Determine the [x, y] coordinate at the center of the cell enclosing the given text.  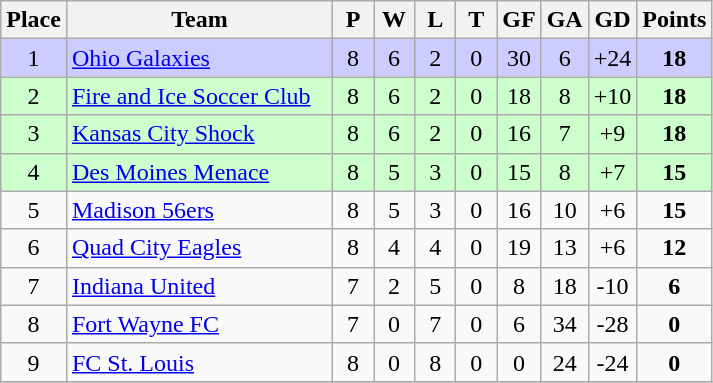
GD [612, 20]
Quad City Eagles [199, 248]
+24 [612, 58]
Madison 56ers [199, 210]
9 [34, 362]
30 [519, 58]
+7 [612, 172]
1 [34, 58]
Ohio Galaxies [199, 58]
GF [519, 20]
T [476, 20]
W [394, 20]
Team [199, 20]
Place [34, 20]
Indiana United [199, 286]
GA [564, 20]
Fort Wayne FC [199, 324]
-24 [612, 362]
-28 [612, 324]
13 [564, 248]
34 [564, 324]
P [354, 20]
Points [674, 20]
24 [564, 362]
19 [519, 248]
Kansas City Shock [199, 134]
+9 [612, 134]
FC St. Louis [199, 362]
-10 [612, 286]
+10 [612, 96]
Fire and Ice Soccer Club [199, 96]
L [436, 20]
Des Moines Menace [199, 172]
12 [674, 248]
10 [564, 210]
